For the text-containing cell, return its midpoint in [x, y] coordinate format. 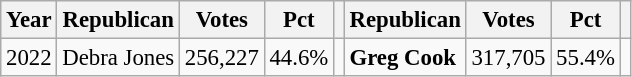
Year [29, 20]
Debra Jones [118, 58]
256,227 [222, 58]
55.4% [586, 58]
44.6% [298, 58]
Greg Cook [405, 58]
2022 [29, 58]
317,705 [508, 58]
